Return the (x, y) coordinate for the center point of the cell that contains the specified text.  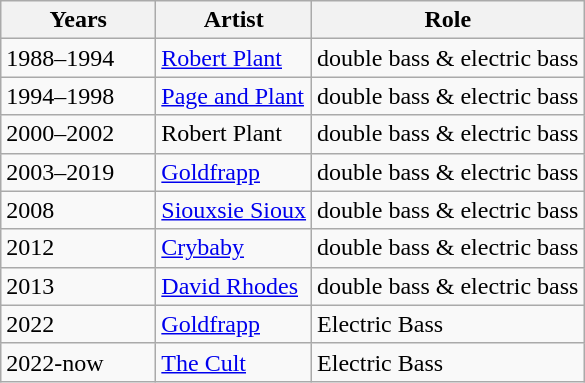
Artist (234, 20)
David Rhodes (234, 286)
1988–1994 (78, 58)
2008 (78, 210)
Role (448, 20)
Siouxsie Sioux (234, 210)
Page and Plant (234, 96)
The Cult (234, 362)
Crybaby (234, 248)
2022-now (78, 362)
2000–2002 (78, 134)
2022 (78, 324)
Years (78, 20)
2003–2019 (78, 172)
2013 (78, 286)
2012 (78, 248)
1994–1998 (78, 96)
